Find where the given text appears and provide that cell's center as (X, Y) coordinate. 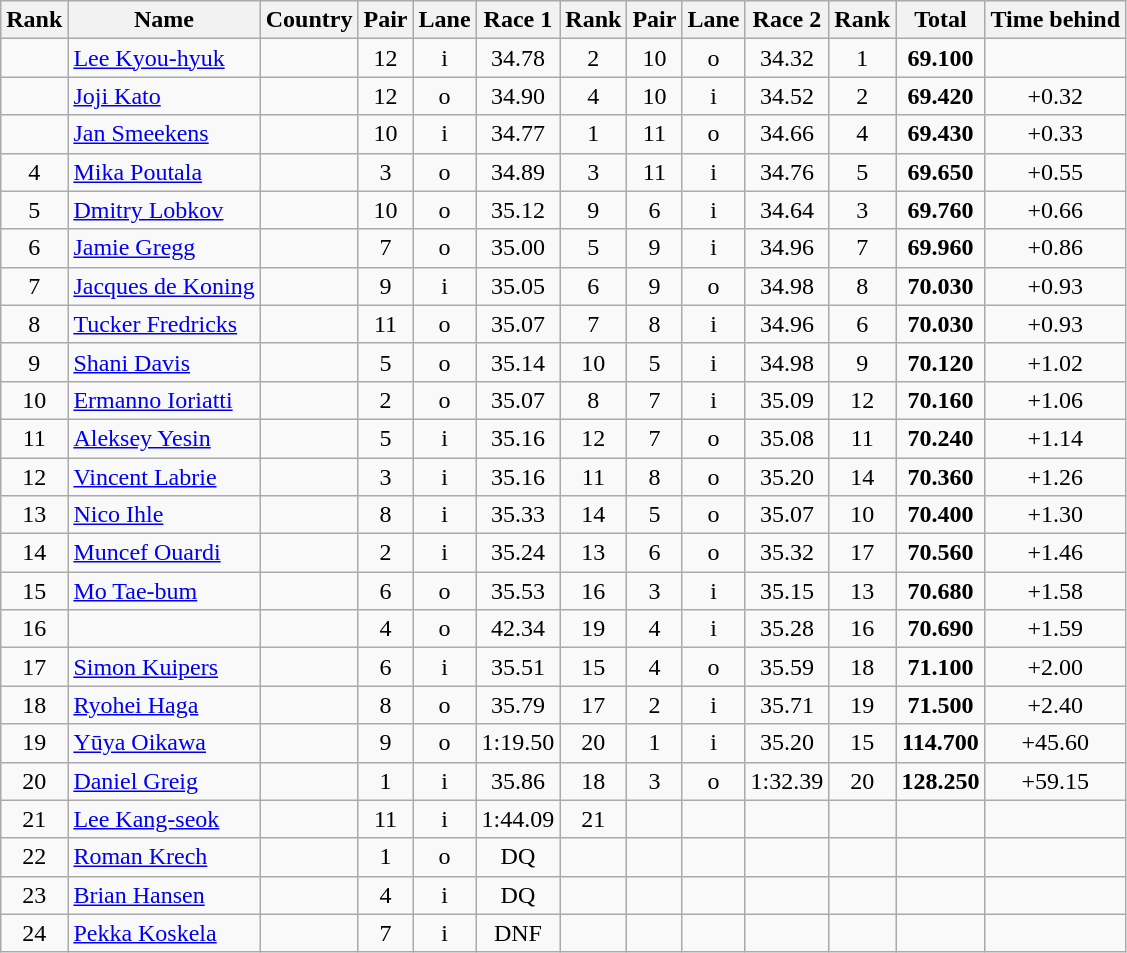
Nico Ihle (164, 515)
+1.30 (1056, 515)
35.32 (787, 553)
+2.40 (1056, 705)
Aleksey Yesin (164, 438)
35.15 (787, 591)
34.32 (787, 58)
Mika Poutala (164, 172)
35.05 (518, 286)
+1.14 (1056, 438)
+0.32 (1056, 96)
128.250 (940, 781)
Ryohei Haga (164, 705)
114.700 (940, 743)
Jacques de Koning (164, 286)
70.240 (940, 438)
70.560 (940, 553)
70.400 (940, 515)
42.34 (518, 629)
+1.26 (1056, 477)
+45.60 (1056, 743)
Roman Krech (164, 857)
34.76 (787, 172)
69.430 (940, 134)
Vincent Labrie (164, 477)
34.52 (787, 96)
Name (164, 20)
Shani Davis (164, 362)
71.500 (940, 705)
70.690 (940, 629)
Jan Smeekens (164, 134)
+2.00 (1056, 667)
Brian Hansen (164, 895)
24 (34, 933)
1:44.09 (518, 819)
+59.15 (1056, 781)
+0.33 (1056, 134)
Daniel Greig (164, 781)
+1.06 (1056, 400)
Dmitry Lobkov (164, 210)
70.680 (940, 591)
+1.59 (1056, 629)
34.64 (787, 210)
34.77 (518, 134)
Country (309, 20)
Race 1 (518, 20)
+0.66 (1056, 210)
Lee Kyou-hyuk (164, 58)
22 (34, 857)
69.760 (940, 210)
Simon Kuipers (164, 667)
34.66 (787, 134)
35.24 (518, 553)
35.86 (518, 781)
+0.86 (1056, 248)
Mo Tae-bum (164, 591)
69.960 (940, 248)
Lee Kang-seok (164, 819)
70.160 (940, 400)
Total (940, 20)
Tucker Fredricks (164, 324)
35.12 (518, 210)
DNF (518, 933)
71.100 (940, 667)
35.59 (787, 667)
Time behind (1056, 20)
35.33 (518, 515)
34.78 (518, 58)
35.71 (787, 705)
70.360 (940, 477)
+0.55 (1056, 172)
35.08 (787, 438)
69.650 (940, 172)
35.00 (518, 248)
1:32.39 (787, 781)
Muncef Ouardi (164, 553)
34.89 (518, 172)
34.90 (518, 96)
35.51 (518, 667)
Pekka Koskela (164, 933)
35.79 (518, 705)
35.53 (518, 591)
23 (34, 895)
35.14 (518, 362)
+1.02 (1056, 362)
69.420 (940, 96)
+1.46 (1056, 553)
+1.58 (1056, 591)
35.28 (787, 629)
Race 2 (787, 20)
Yūya Oikawa (164, 743)
70.120 (940, 362)
69.100 (940, 58)
Joji Kato (164, 96)
1:19.50 (518, 743)
Jamie Gregg (164, 248)
35.09 (787, 400)
Ermanno Ioriatti (164, 400)
